Output the (x, y) coordinate of the center of the cell containing the given text.  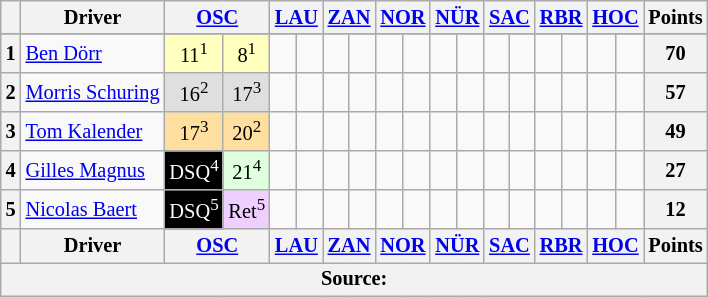
DSQ5 (194, 210)
70 (676, 54)
Tom Kalender (93, 132)
27 (676, 170)
5 (11, 210)
DSQ4 (194, 170)
12 (676, 210)
111 (194, 54)
Source: (354, 279)
57 (676, 92)
202 (246, 132)
Gilles Magnus (93, 170)
214 (246, 170)
3 (11, 132)
1 (11, 54)
162 (194, 92)
Ben Dörr (93, 54)
2 (11, 92)
Morris Schuring (93, 92)
Ret5 (246, 210)
81 (246, 54)
49 (676, 132)
4 (11, 170)
Nicolas Baert (93, 210)
